Search for the cell housing the specified text and yield its (X, Y) center coordinate. 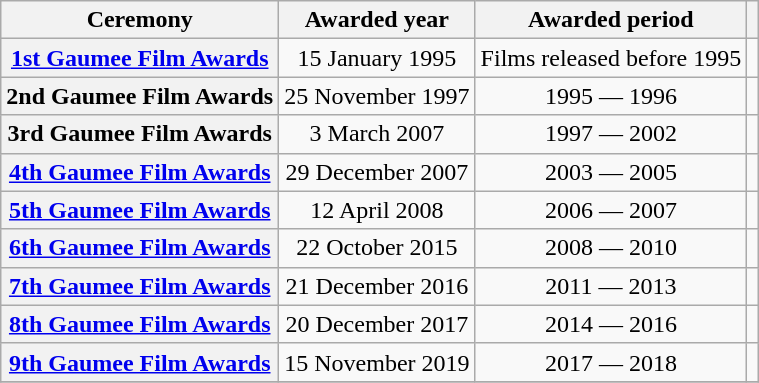
25 November 1997 (377, 96)
8th Gaumee Film Awards (140, 324)
2017 — 2018 (611, 362)
Awarded year (377, 20)
21 December 2016 (377, 286)
12 April 2008 (377, 210)
1997 — 2002 (611, 134)
4th Gaumee Film Awards (140, 172)
29 December 2007 (377, 172)
2nd Gaumee Film Awards (140, 96)
15 January 1995 (377, 58)
2008 — 2010 (611, 248)
2011 — 2013 (611, 286)
9th Gaumee Film Awards (140, 362)
3 March 2007 (377, 134)
22 October 2015 (377, 248)
Films released before 1995 (611, 58)
2003 — 2005 (611, 172)
2006 — 2007 (611, 210)
2014 — 2016 (611, 324)
1995 — 1996 (611, 96)
1st Gaumee Film Awards (140, 58)
7th Gaumee Film Awards (140, 286)
Ceremony (140, 20)
Awarded period (611, 20)
15 November 2019 (377, 362)
5th Gaumee Film Awards (140, 210)
20 December 2017 (377, 324)
3rd Gaumee Film Awards (140, 134)
6th Gaumee Film Awards (140, 248)
